Return (X, Y) of the center of cell containing provided text 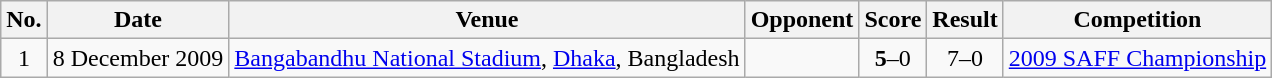
Score (893, 20)
Date (138, 20)
5–0 (893, 58)
Bangabandhu National Stadium, Dhaka, Bangladesh (487, 58)
8 December 2009 (138, 58)
Competition (1137, 20)
Venue (487, 20)
7–0 (965, 58)
Opponent (802, 20)
1 (24, 58)
2009 SAFF Championship (1137, 58)
No. (24, 20)
Result (965, 20)
